Locate the cell with the specified text and output its (x, y) center coordinate. 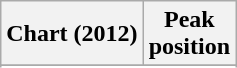
Chart (2012) (72, 34)
Peakposition (189, 34)
